From the cell containing the given text, extract its center point as [X, Y] coordinate. 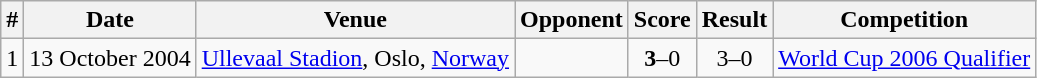
Opponent [572, 20]
Venue [355, 20]
13 October 2004 [110, 58]
Ullevaal Stadion, Oslo, Norway [355, 58]
# [12, 20]
Competition [904, 20]
1 [12, 58]
Result [734, 20]
Score [662, 20]
World Cup 2006 Qualifier [904, 58]
Date [110, 20]
